Find where the given text appears and provide that cell's center as [X, Y] coordinate. 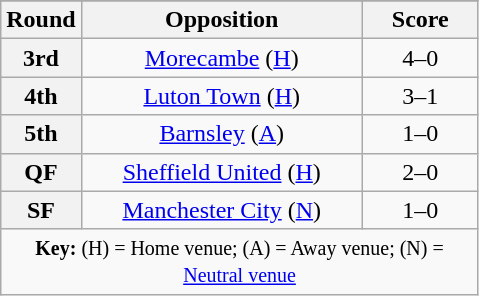
4–0 [420, 58]
3rd [41, 58]
Barnsley (A) [222, 134]
Opposition [222, 20]
2–0 [420, 172]
Sheffield United (H) [222, 172]
4th [41, 96]
Manchester City (N) [222, 210]
Score [420, 20]
SF [41, 210]
Round [41, 20]
5th [41, 134]
QF [41, 172]
Key: (H) = Home venue; (A) = Away venue; (N) = Neutral venue [240, 262]
Morecambe (H) [222, 58]
3–1 [420, 96]
Luton Town (H) [222, 96]
